Detect which cell encompasses the target text, then output its (X, Y) center coordinate. 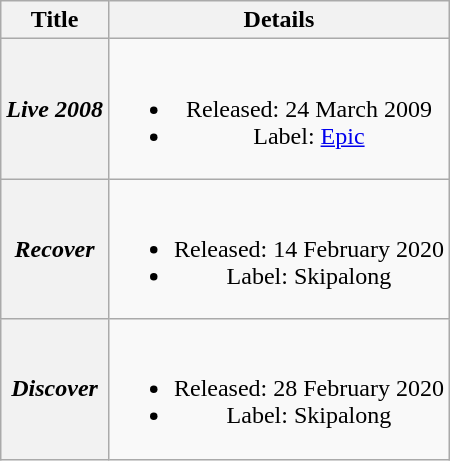
Released: 24 March 2009Label: Epic (278, 109)
Released: 28 February 2020Label: Skipalong (278, 389)
Recover (55, 249)
Details (278, 20)
Title (55, 20)
Live 2008 (55, 109)
Discover (55, 389)
Released: 14 February 2020Label: Skipalong (278, 249)
